Detect which cell encompasses the target text, then output its (x, y) center coordinate. 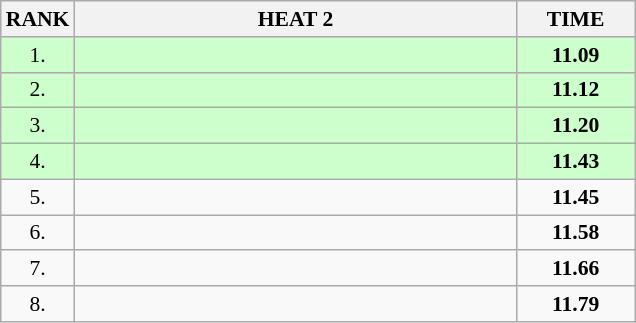
11.12 (576, 90)
11.43 (576, 162)
11.09 (576, 55)
1. (38, 55)
5. (38, 197)
11.45 (576, 197)
11.79 (576, 304)
TIME (576, 19)
8. (38, 304)
11.20 (576, 126)
3. (38, 126)
2. (38, 90)
7. (38, 269)
4. (38, 162)
6. (38, 233)
RANK (38, 19)
HEAT 2 (295, 19)
11.66 (576, 269)
11.58 (576, 233)
